Return the [x, y] coordinate for the center point of the cell that contains the specified text.  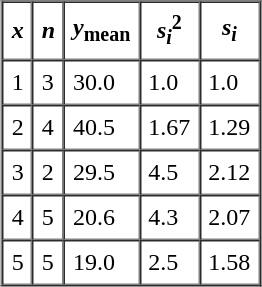
4.5 [169, 172]
2.5 [169, 262]
30.0 [102, 82]
2.12 [229, 172]
n [48, 31]
40.5 [102, 126]
4.3 [169, 216]
1.29 [229, 126]
20.6 [102, 216]
si2 [169, 31]
ymean [102, 31]
29.5 [102, 172]
x [18, 31]
si [229, 31]
1.67 [169, 126]
2.07 [229, 216]
1.58 [229, 262]
19.0 [102, 262]
1 [18, 82]
